Search for the cell housing the specified text and yield its [x, y] center coordinate. 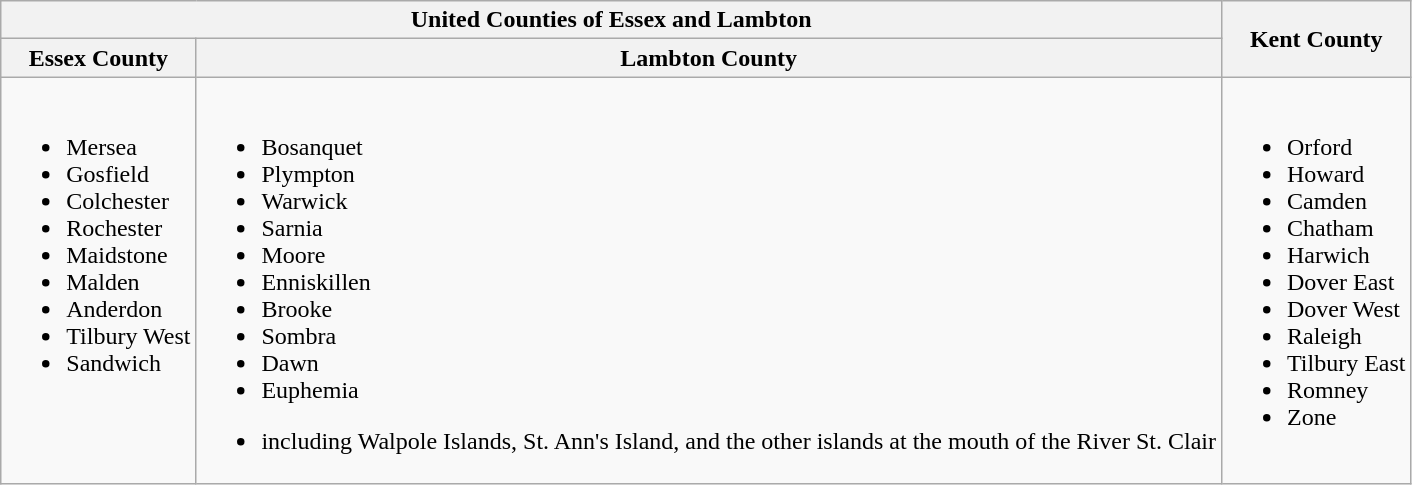
OrfordHowardCamdenChathamHarwichDover EastDover WestRaleighTilbury EastRomneyZone [1316, 280]
Lambton County [709, 58]
Kent County [1316, 39]
Essex County [98, 58]
MerseaGosfieldColchesterRochesterMaidstoneMaldenAnderdonTilbury WestSandwich [98, 280]
United Counties of Essex and Lambton [612, 20]
